For the text-containing cell, return its midpoint in (X, Y) coordinate format. 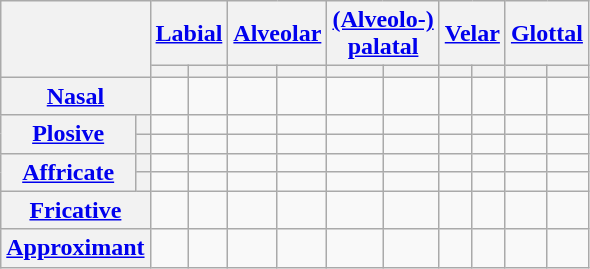
Alveolar (278, 34)
Plosive (68, 134)
Fricative (76, 210)
Approximant (76, 248)
(Alveolo-)palatal (383, 34)
Affricate (68, 172)
Labial (189, 34)
Glottal (546, 34)
Velar (472, 34)
Nasal (76, 96)
